Detect which cell encompasses the target text, then output its [X, Y] center coordinate. 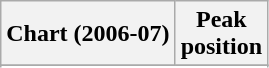
Peakposition [221, 34]
Chart (2006-07) [88, 34]
